Locate the cell with the specified text and output its (X, Y) center coordinate. 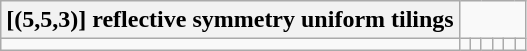
[(5,5,3)] reflective symmetry uniform tilings (230, 20)
